Provide the [X, Y] coordinate of the cell's center where the given text is located.  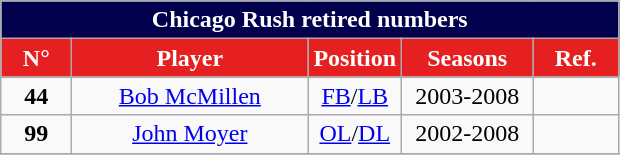
OL/DL [355, 134]
Seasons [468, 58]
44 [36, 96]
2002-2008 [468, 134]
Ref. [576, 58]
Chicago Rush retired numbers [310, 20]
Bob McMillen [190, 96]
Position [355, 58]
N° [36, 58]
Player [190, 58]
2003-2008 [468, 96]
FB/LB [355, 96]
John Moyer [190, 134]
99 [36, 134]
